Output the [x, y] coordinate of the center of the cell containing the given text.  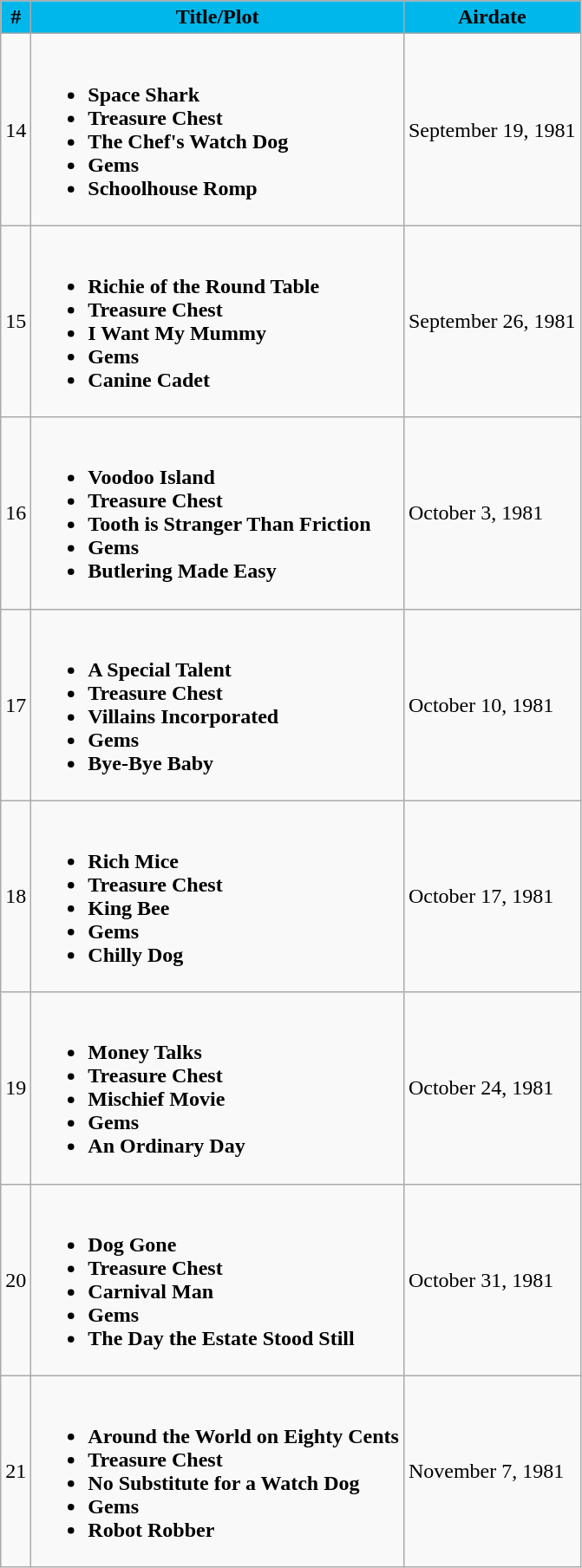
Money TalksTreasure ChestMischief MovieGemsAn Ordinary Day [218, 1088]
19 [16, 1088]
November 7, 1981 [492, 1471]
# [16, 17]
18 [16, 897]
October 24, 1981 [492, 1088]
Title/Plot [218, 17]
September 19, 1981 [492, 130]
Airdate [492, 17]
October 31, 1981 [492, 1280]
20 [16, 1280]
Richie of the Round TableTreasure ChestI Want My MummyGemsCanine Cadet [218, 321]
16 [16, 513]
September 26, 1981 [492, 321]
October 3, 1981 [492, 513]
Rich MiceTreasure ChestKing BeeGemsChilly Dog [218, 897]
17 [16, 704]
A Special TalentTreasure ChestVillains IncorporatedGemsBye-Bye Baby [218, 704]
Space SharkTreasure ChestThe Chef's Watch DogGemsSchoolhouse Romp [218, 130]
14 [16, 130]
15 [16, 321]
Dog GoneTreasure ChestCarnival ManGemsThe Day the Estate Stood Still [218, 1280]
Around the World on Eighty CentsTreasure ChestNo Substitute for a Watch DogGemsRobot Robber [218, 1471]
October 10, 1981 [492, 704]
October 17, 1981 [492, 897]
21 [16, 1471]
Voodoo IslandTreasure ChestTooth is Stranger Than FrictionGemsButlering Made Easy [218, 513]
